Output the (X, Y) coordinate of the center of the cell containing the given text.  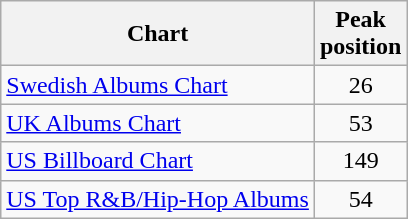
UK Albums Chart (158, 123)
54 (360, 199)
26 (360, 85)
US Top R&B/Hip-Hop Albums (158, 199)
Chart (158, 34)
53 (360, 123)
149 (360, 161)
Swedish Albums Chart (158, 85)
US Billboard Chart (158, 161)
Peakposition (360, 34)
